Return (x, y) of the center of cell containing provided text 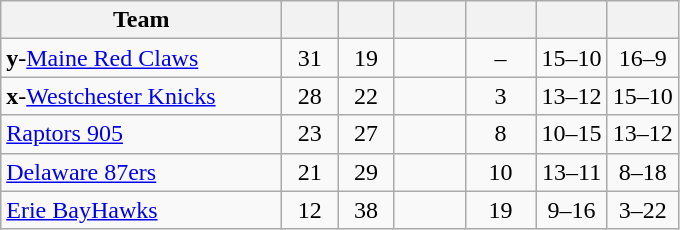
38 (366, 210)
29 (366, 172)
Raptors 905 (142, 134)
9–16 (572, 210)
12 (310, 210)
y-Maine Red Claws (142, 58)
8 (500, 134)
Erie BayHawks (142, 210)
21 (310, 172)
10 (500, 172)
3 (500, 96)
x-Westchester Knicks (142, 96)
28 (310, 96)
3–22 (642, 210)
27 (366, 134)
22 (366, 96)
16–9 (642, 58)
– (500, 58)
8–18 (642, 172)
13–11 (572, 172)
Delaware 87ers (142, 172)
Team (142, 20)
10–15 (572, 134)
23 (310, 134)
31 (310, 58)
